Locate the cell with the specified text and output its (x, y) center coordinate. 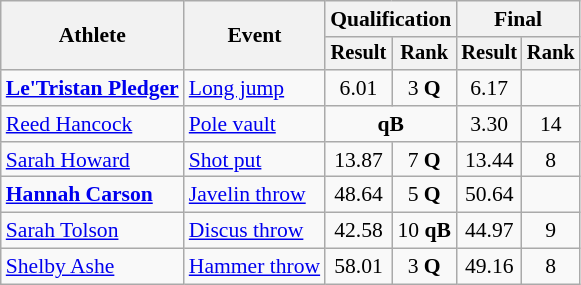
42.58 (358, 231)
Hammer throw (254, 267)
10 qB (424, 231)
Le'Tristan Pledger (92, 88)
Qualification (390, 19)
Hannah Carson (92, 195)
3.30 (489, 124)
6.17 (489, 88)
Athlete (92, 36)
qB (390, 124)
13.44 (489, 160)
44.97 (489, 231)
7 Q (424, 160)
Sarah Howard (92, 160)
Final (518, 19)
Javelin throw (254, 195)
Event (254, 36)
49.16 (489, 267)
14 (551, 124)
Shelby Ashe (92, 267)
Shot put (254, 160)
50.64 (489, 195)
Reed Hancock (92, 124)
9 (551, 231)
Discus throw (254, 231)
48.64 (358, 195)
13.87 (358, 160)
Pole vault (254, 124)
6.01 (358, 88)
58.01 (358, 267)
Sarah Tolson (92, 231)
5 Q (424, 195)
Long jump (254, 88)
